Search for the cell housing the specified text and yield its [X, Y] center coordinate. 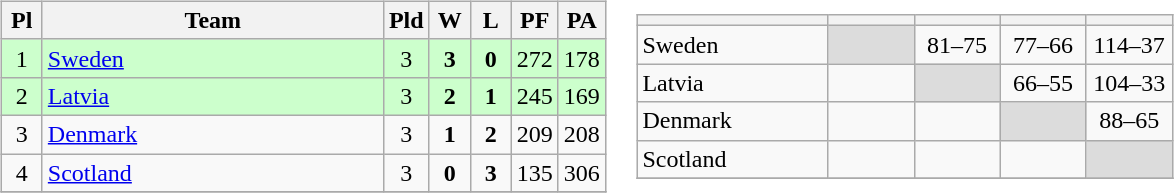
PF [534, 20]
Team [212, 20]
306 [582, 173]
77–66 [1043, 45]
Pld [406, 20]
209 [534, 134]
178 [582, 58]
135 [534, 173]
PA [582, 20]
114–37 [1129, 45]
W [450, 20]
272 [534, 58]
4 [22, 173]
L [490, 20]
88–65 [1129, 121]
66–55 [1043, 83]
169 [582, 96]
104–33 [1129, 83]
Pl [22, 20]
81–75 [957, 45]
208 [582, 134]
245 [534, 96]
